Detect which cell encompasses the target text, then output its (x, y) center coordinate. 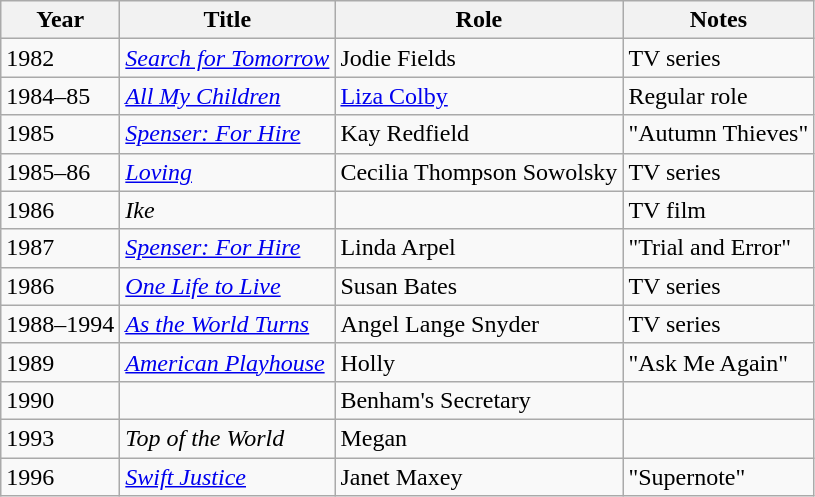
Benham's Secretary (479, 400)
1987 (60, 248)
Role (479, 20)
1982 (60, 58)
American Playhouse (228, 362)
Angel Lange Snyder (479, 324)
1985 (60, 134)
Top of the World (228, 438)
Holly (479, 362)
Linda Arpel (479, 248)
"Autumn Thieves" (718, 134)
Search for Tomorrow (228, 58)
Ike (228, 210)
1990 (60, 400)
1989 (60, 362)
Notes (718, 20)
Cecilia Thompson Sowolsky (479, 172)
Megan (479, 438)
Liza Colby (479, 96)
1996 (60, 477)
Loving (228, 172)
"Trial and Error" (718, 248)
Jodie Fields (479, 58)
"Supernote" (718, 477)
"Ask Me Again" (718, 362)
Kay Redfield (479, 134)
Regular role (718, 96)
1985–86 (60, 172)
1993 (60, 438)
Janet Maxey (479, 477)
Year (60, 20)
Title (228, 20)
1988–1994 (60, 324)
Susan Bates (479, 286)
One Life to Live (228, 286)
1984–85 (60, 96)
As the World Turns (228, 324)
All My Children (228, 96)
TV film (718, 210)
Swift Justice (228, 477)
